Search for the cell housing the specified text and yield its (X, Y) center coordinate. 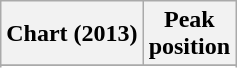
Chart (2013) (72, 34)
Peakposition (189, 34)
